Provide the [x, y] coordinate of the cell's center where the given text is located.  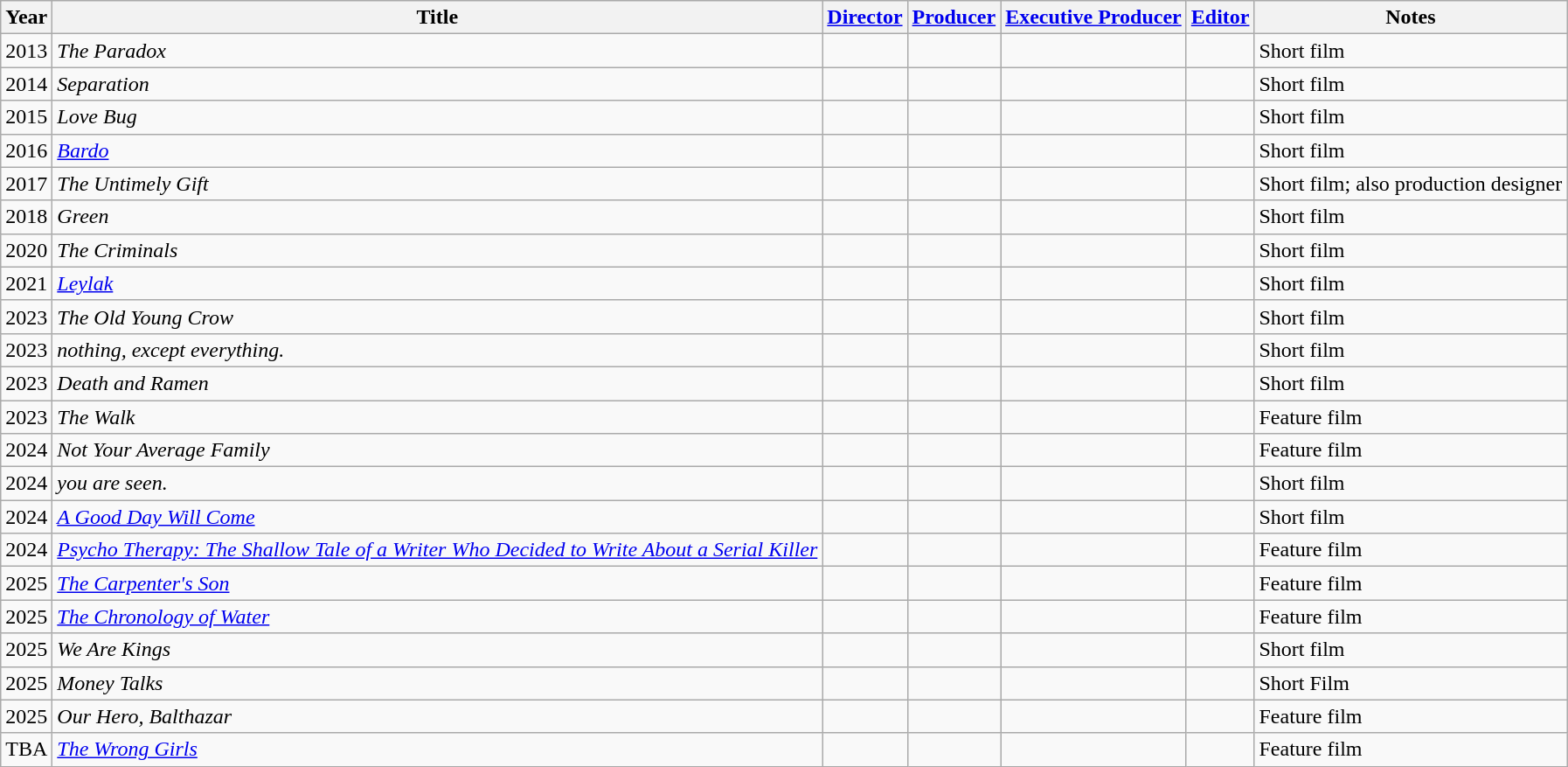
Title [437, 17]
you are seen. [437, 484]
We Are Kings [437, 650]
The Carpenter's Son [437, 583]
The Untimely Gift [437, 184]
TBA [26, 750]
The Walk [437, 417]
2017 [26, 184]
Short Film [1411, 683]
2016 [26, 150]
The Paradox [437, 51]
Director [865, 17]
Editor [1220, 17]
Our Hero, Balthazar [437, 716]
Year [26, 17]
Leylak [437, 283]
2014 [26, 84]
2020 [26, 250]
Psycho Therapy: The Shallow Tale of a Writer Who Decided to Write About a Serial Killer [437, 550]
nothing, except everything. [437, 350]
Not Your Average Family [437, 450]
Green [437, 217]
2018 [26, 217]
2021 [26, 283]
Bardo [437, 150]
The Wrong Girls [437, 750]
2015 [26, 117]
Separation [437, 84]
A Good Day Will Come [437, 517]
The Criminals [437, 250]
2013 [26, 51]
Short film; also production designer [1411, 184]
Notes [1411, 17]
Death and Ramen [437, 383]
Executive Producer [1094, 17]
The Old Young Crow [437, 317]
Producer [954, 17]
The Chronology of Water [437, 617]
Money Talks [437, 683]
Love Bug [437, 117]
